Determine the [x, y] coordinate at the center of the cell enclosing the given text.  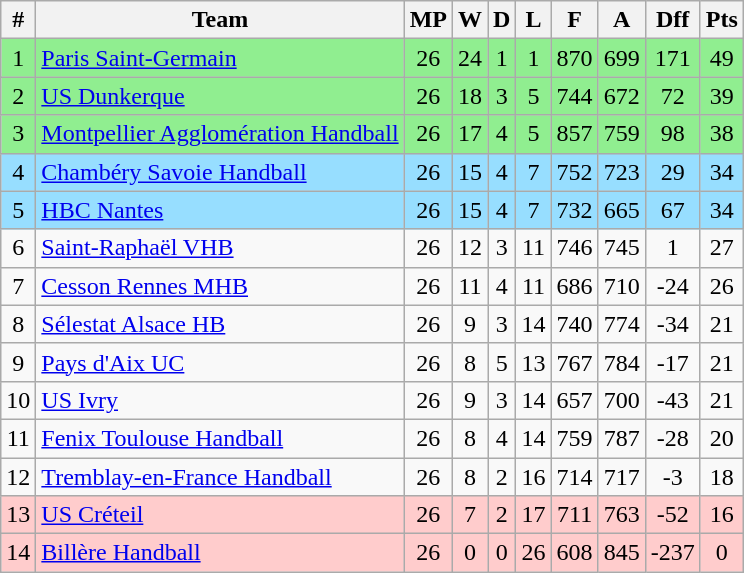
-17 [672, 362]
Dff [672, 20]
24 [470, 58]
752 [574, 172]
# [18, 20]
870 [574, 58]
72 [672, 96]
20 [722, 438]
Cesson Rennes MHB [220, 286]
732 [574, 210]
67 [672, 210]
845 [622, 553]
-28 [672, 438]
745 [622, 248]
857 [574, 134]
A [622, 20]
L [534, 20]
746 [574, 248]
Tremblay-en-France Handball [220, 477]
-52 [672, 515]
774 [622, 324]
714 [574, 477]
686 [574, 286]
Montpellier Agglomération Handball [220, 134]
717 [622, 477]
39 [722, 96]
740 [574, 324]
767 [574, 362]
Pts [722, 20]
Saint-Raphaël VHB [220, 248]
27 [722, 248]
-34 [672, 324]
US Créteil [220, 515]
US Ivry [220, 400]
F [574, 20]
38 [722, 134]
-3 [672, 477]
744 [574, 96]
Paris Saint-Germain [220, 58]
W [470, 20]
10 [18, 400]
784 [622, 362]
6 [18, 248]
-24 [672, 286]
Pays d'Aix UC [220, 362]
723 [622, 172]
-237 [672, 553]
MP [428, 20]
665 [622, 210]
171 [672, 58]
711 [574, 515]
608 [574, 553]
657 [574, 400]
Billère Handball [220, 553]
672 [622, 96]
710 [622, 286]
699 [622, 58]
700 [622, 400]
Fenix Toulouse Handball [220, 438]
HBC Nantes [220, 210]
Team [220, 20]
Sélestat Alsace HB [220, 324]
763 [622, 515]
787 [622, 438]
98 [672, 134]
-43 [672, 400]
29 [672, 172]
49 [722, 58]
D [502, 20]
Chambéry Savoie Handball [220, 172]
US Dunkerque [220, 96]
